Pinpoint the cell where the given text exists, returning its (X, Y) midpoint coordinate. 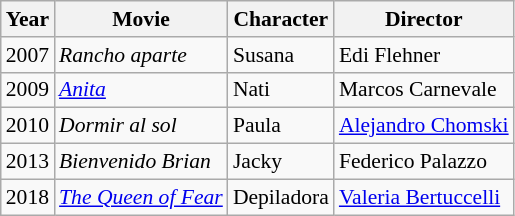
2018 (28, 197)
Rancho aparte (141, 55)
Valeria Bertuccelli (424, 197)
Marcos Carnevale (424, 90)
Anita (141, 90)
Director (424, 19)
Character (281, 19)
2007 (28, 55)
Movie (141, 19)
Year (28, 19)
Federico Palazzo (424, 162)
Jacky (281, 162)
2010 (28, 126)
Depiladora (281, 197)
2009 (28, 90)
The Queen of Fear (141, 197)
Bienvenido Brian (141, 162)
Nati (281, 90)
Susana (281, 55)
2013 (28, 162)
Paula (281, 126)
Alejandro Chomski (424, 126)
Edi Flehner (424, 55)
Dormir al sol (141, 126)
